Locate the cell with the specified text and output its [x, y] center coordinate. 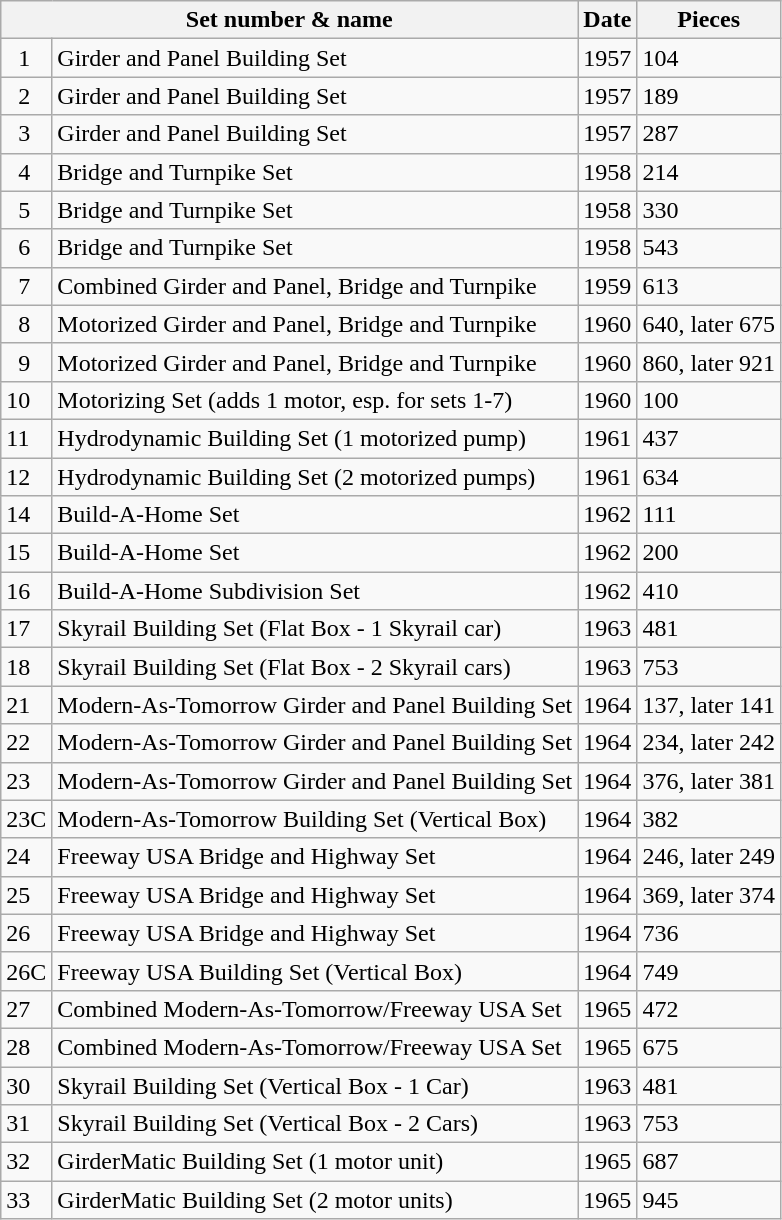
Modern-As-Tomorrow Building Set (Vertical Box) [315, 819]
27 [26, 1009]
28 [26, 1047]
437 [709, 438]
330 [709, 210]
3 [26, 134]
675 [709, 1047]
Hydrodynamic Building Set (2 motorized pumps) [315, 477]
613 [709, 286]
9 [26, 362]
1959 [608, 286]
30 [26, 1085]
Skyrail Building Set (Flat Box - 2 Skyrail cars) [315, 667]
16 [26, 591]
Motorizing Set (adds 1 motor, esp. for sets 1-7) [315, 400]
2 [26, 96]
945 [709, 1200]
10 [26, 400]
376, later 381 [709, 781]
GirderMatic Building Set (2 motor units) [315, 1200]
11 [26, 438]
32 [26, 1162]
Combined Girder and Panel, Bridge and Turnpike [315, 286]
23 [26, 781]
33 [26, 1200]
100 [709, 400]
8 [26, 324]
472 [709, 1009]
24 [26, 857]
18 [26, 667]
687 [709, 1162]
14 [26, 515]
111 [709, 515]
Hydrodynamic Building Set (1 motorized pump) [315, 438]
31 [26, 1124]
26 [26, 933]
246, later 249 [709, 857]
GirderMatic Building Set (1 motor unit) [315, 1162]
189 [709, 96]
214 [709, 172]
5 [26, 210]
22 [26, 743]
12 [26, 477]
6 [26, 248]
410 [709, 591]
21 [26, 705]
25 [26, 895]
23C [26, 819]
Date [608, 20]
Build-A-Home Subdivision Set [315, 591]
634 [709, 477]
736 [709, 933]
382 [709, 819]
543 [709, 248]
860, later 921 [709, 362]
640, later 675 [709, 324]
369, later 374 [709, 895]
Pieces [709, 20]
15 [26, 553]
Set number & name [290, 20]
Skyrail Building Set (Vertical Box - 2 Cars) [315, 1124]
Skyrail Building Set (Vertical Box - 1 Car) [315, 1085]
749 [709, 971]
200 [709, 553]
Freeway USA Building Set (Vertical Box) [315, 971]
7 [26, 286]
26C [26, 971]
234, later 242 [709, 743]
137, later 141 [709, 705]
4 [26, 172]
104 [709, 58]
1 [26, 58]
287 [709, 134]
17 [26, 629]
Skyrail Building Set (Flat Box - 1 Skyrail car) [315, 629]
